Output the (x, y) coordinate of the center of the cell containing the given text.  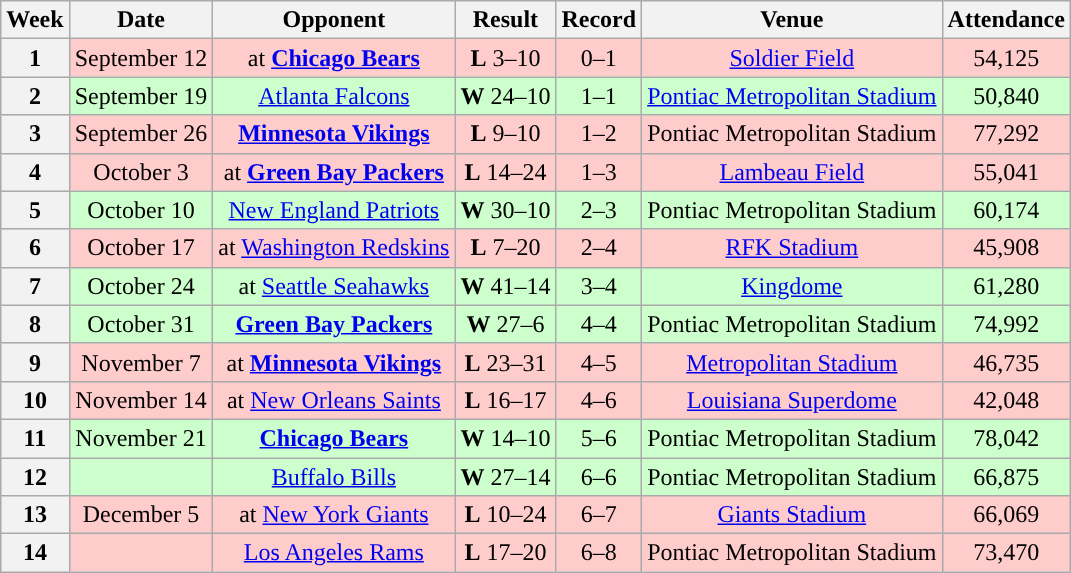
Result (506, 20)
5 (35, 210)
6 (35, 248)
Venue (792, 20)
Attendance (1006, 20)
Record (599, 20)
October 10 (141, 210)
December 5 (141, 515)
Week (35, 20)
74,992 (1006, 324)
Green Bay Packers (334, 324)
L 10–24 (506, 515)
5–6 (599, 438)
73,470 (1006, 553)
66,069 (1006, 515)
12 (35, 477)
77,292 (1006, 134)
October 31 (141, 324)
Chicago Bears (334, 438)
W 41–14 (506, 286)
2–3 (599, 210)
RFK Stadium (792, 248)
W 27–14 (506, 477)
1–3 (599, 172)
Louisiana Superdome (792, 400)
4–5 (599, 362)
45,908 (1006, 248)
L 14–24 (506, 172)
October 24 (141, 286)
7 (35, 286)
9 (35, 362)
November 7 (141, 362)
at Washington Redskins (334, 248)
13 (35, 515)
11 (35, 438)
6–6 (599, 477)
2–4 (599, 248)
6–7 (599, 515)
Atlanta Falcons (334, 96)
November 21 (141, 438)
14 (35, 553)
1–2 (599, 134)
4–4 (599, 324)
September 19 (141, 96)
September 26 (141, 134)
at Minnesota Vikings (334, 362)
Opponent (334, 20)
Giants Stadium (792, 515)
at Green Bay Packers (334, 172)
W 24–10 (506, 96)
L 3–10 (506, 58)
10 (35, 400)
Buffalo Bills (334, 477)
Metropolitan Stadium (792, 362)
42,048 (1006, 400)
61,280 (1006, 286)
2 (35, 96)
at New Orleans Saints (334, 400)
New England Patriots (334, 210)
September 12 (141, 58)
0–1 (599, 58)
3 (35, 134)
L 23–31 (506, 362)
Lambeau Field (792, 172)
November 14 (141, 400)
October 17 (141, 248)
55,041 (1006, 172)
54,125 (1006, 58)
W 14–10 (506, 438)
60,174 (1006, 210)
4–6 (599, 400)
L 17–20 (506, 553)
October 3 (141, 172)
8 (35, 324)
66,875 (1006, 477)
Kingdome (792, 286)
3–4 (599, 286)
1–1 (599, 96)
at Chicago Bears (334, 58)
4 (35, 172)
at Seattle Seahawks (334, 286)
6–8 (599, 553)
W 27–6 (506, 324)
W 30–10 (506, 210)
Los Angeles Rams (334, 553)
Minnesota Vikings (334, 134)
50,840 (1006, 96)
46,735 (1006, 362)
Soldier Field (792, 58)
L 7–20 (506, 248)
Date (141, 20)
1 (35, 58)
L 9–10 (506, 134)
L 16–17 (506, 400)
at New York Giants (334, 515)
78,042 (1006, 438)
